Capture the cell that displays the provided text and extract its (X, Y) central coordinate. 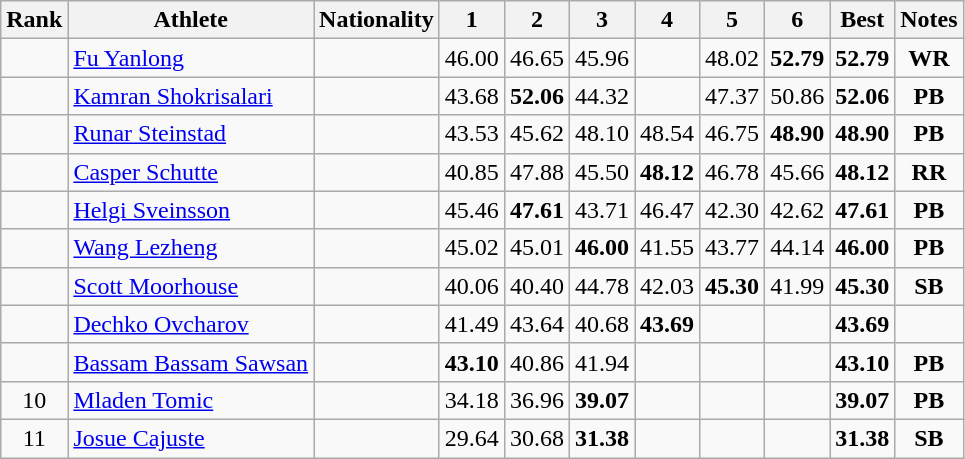
40.68 (602, 324)
44.14 (798, 248)
5 (732, 20)
45.46 (472, 210)
44.32 (602, 96)
6 (798, 20)
Nationality (377, 20)
43.68 (472, 96)
Notes (929, 20)
46.75 (732, 134)
40.40 (536, 286)
1 (472, 20)
45.62 (536, 134)
40.85 (472, 172)
Rank (34, 20)
47.88 (536, 172)
48.54 (666, 134)
45.66 (798, 172)
Casper Schutte (191, 172)
43.64 (536, 324)
46.65 (536, 58)
44.78 (602, 286)
3 (602, 20)
Helgi Sveinsson (191, 210)
41.55 (666, 248)
46.47 (666, 210)
47.37 (732, 96)
45.01 (536, 248)
41.49 (472, 324)
10 (34, 400)
43.71 (602, 210)
34.18 (472, 400)
Best (862, 20)
50.86 (798, 96)
46.78 (732, 172)
45.02 (472, 248)
45.96 (602, 58)
36.96 (536, 400)
Josue Cajuste (191, 438)
45.50 (602, 172)
41.99 (798, 286)
40.06 (472, 286)
30.68 (536, 438)
RR (929, 172)
29.64 (472, 438)
Scott Moorhouse (191, 286)
Athlete (191, 20)
43.53 (472, 134)
4 (666, 20)
Fu Yanlong (191, 58)
43.77 (732, 248)
WR (929, 58)
Wang Lezheng (191, 248)
42.03 (666, 286)
Mladen Tomic (191, 400)
48.10 (602, 134)
Kamran Shokrisalari (191, 96)
Runar Steinstad (191, 134)
Bassam Bassam Sawsan (191, 362)
2 (536, 20)
41.94 (602, 362)
48.02 (732, 58)
11 (34, 438)
42.62 (798, 210)
42.30 (732, 210)
Dechko Ovcharov (191, 324)
40.86 (536, 362)
